From the cell containing the given text, extract its center point as [X, Y] coordinate. 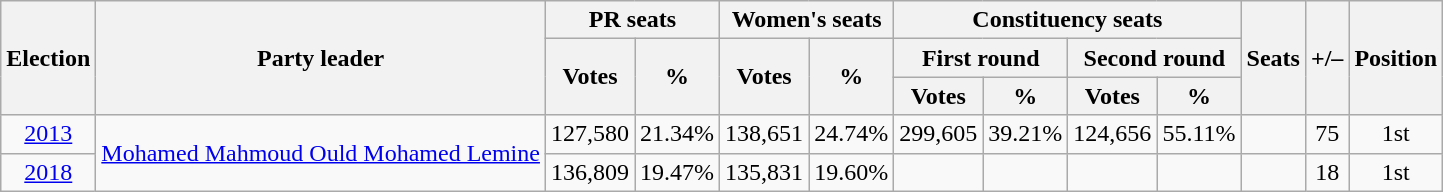
124,656 [1112, 134]
PR seats [632, 20]
55.11% [1199, 134]
Election [48, 58]
135,831 [764, 172]
Women's seats [807, 20]
138,651 [764, 134]
127,580 [590, 134]
21.34% [678, 134]
2013 [48, 134]
Second round [1154, 58]
24.74% [852, 134]
2018 [48, 172]
136,809 [590, 172]
299,605 [938, 134]
Seats [1273, 58]
Party leader [321, 58]
First round [981, 58]
39.21% [1026, 134]
19.60% [852, 172]
75 [1326, 134]
18 [1326, 172]
Mohamed Mahmoud Ould Mohamed Lemine [321, 153]
19.47% [678, 172]
Constituency seats [1068, 20]
+/– [1326, 58]
Position [1396, 58]
